Determine the (x, y) coordinate at the center of the cell enclosing the given text.  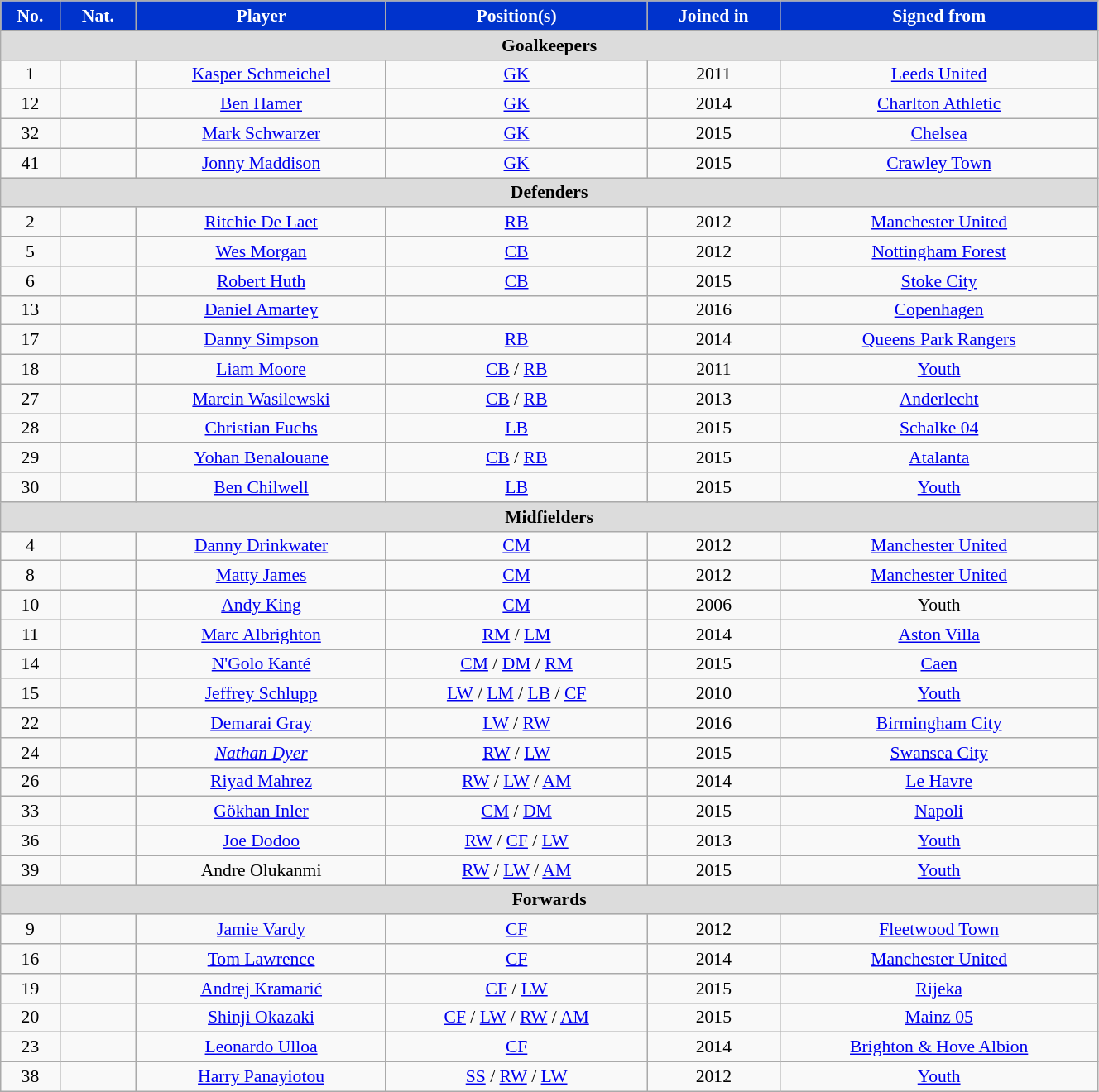
9 (30, 930)
15 (30, 694)
Defenders (549, 193)
Jamie Vardy (262, 930)
Andre Olukanmi (262, 870)
Tom Lawrence (262, 959)
4 (30, 546)
Danny Drinkwater (262, 546)
Fleetwood Town (939, 930)
Yohan Benalouane (262, 458)
Jonny Maddison (262, 163)
Stoke City (939, 281)
Christian Fuchs (262, 429)
11 (30, 635)
CM / DM (516, 812)
Goalkeepers (549, 45)
Ritchie De Laet (262, 223)
30 (30, 487)
Brighton & Hove Albion (939, 1047)
No. (30, 16)
Danny Simpson (262, 340)
Nottingham Forest (939, 251)
29 (30, 458)
Nathan Dyer (262, 753)
Signed from (939, 16)
Matty James (262, 576)
CM / DM / RM (516, 664)
12 (30, 104)
Rijeka (939, 989)
27 (30, 399)
RW / LW (516, 753)
20 (30, 1018)
22 (30, 723)
Daniel Amartey (262, 310)
Aston Villa (939, 635)
Crawley Town (939, 163)
Andy King (262, 606)
24 (30, 753)
33 (30, 812)
23 (30, 1047)
Leonardo Ulloa (262, 1047)
Forwards (549, 900)
19 (30, 989)
Leeds United (939, 74)
Charlton Athletic (939, 104)
Shinji Okazaki (262, 1018)
Robert Huth (262, 281)
Marcin Wasilewski (262, 399)
RW / CF / LW (516, 841)
Anderlecht (939, 399)
Marc Albrighton (262, 635)
Midfielders (549, 517)
Position(s) (516, 16)
Harry Panayiotou (262, 1077)
5 (30, 251)
Andrej Kramarić (262, 989)
CF / LW (516, 989)
26 (30, 782)
Gökhan Inler (262, 812)
Mainz 05 (939, 1018)
Jeffrey Schlupp (262, 694)
Swansea City (939, 753)
Kasper Schmeichel (262, 74)
28 (30, 429)
39 (30, 870)
Birmingham City (939, 723)
2010 (713, 694)
Mark Schwarzer (262, 134)
17 (30, 340)
16 (30, 959)
Le Havre (939, 782)
Joined in (713, 16)
18 (30, 370)
13 (30, 310)
Demarai Gray (262, 723)
1 (30, 74)
Player (262, 16)
Liam Moore (262, 370)
2006 (713, 606)
Nat. (98, 16)
Wes Morgan (262, 251)
Ben Hamer (262, 104)
2 (30, 223)
Napoli (939, 812)
Copenhagen (939, 310)
CF / LW / RW / AM (516, 1018)
Caen (939, 664)
LW / RW (516, 723)
N'Golo Kanté (262, 664)
Chelsea (939, 134)
Riyad Mahrez (262, 782)
Ben Chilwell (262, 487)
6 (30, 281)
Joe Dodoo (262, 841)
38 (30, 1077)
LW / LM / LB / CF (516, 694)
SS / RW / LW (516, 1077)
Queens Park Rangers (939, 340)
8 (30, 576)
Schalke 04 (939, 429)
41 (30, 163)
Atalanta (939, 458)
36 (30, 841)
14 (30, 664)
32 (30, 134)
RM / LM (516, 635)
10 (30, 606)
